Identify which cell holds the provided text, then report its (X, Y) central coordinate. 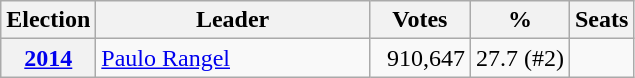
% (520, 20)
27.7 (#2) (520, 58)
910,647 (420, 58)
Election (48, 20)
Votes (420, 20)
Leader (233, 20)
Paulo Rangel (233, 58)
Seats (601, 20)
2014 (48, 58)
